Search for the cell housing the specified text and yield its [X, Y] center coordinate. 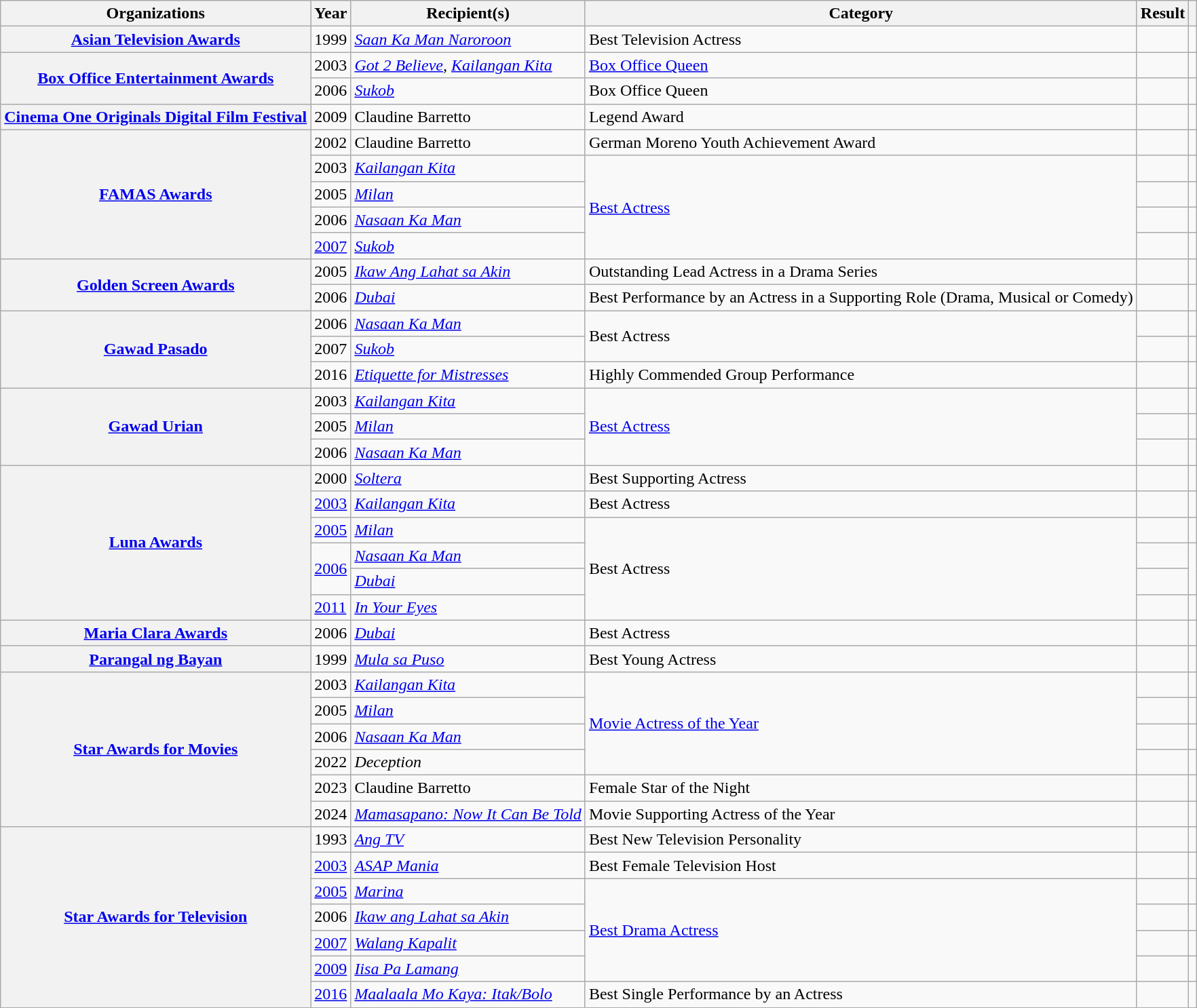
Best Female Television Host [860, 866]
Result [1162, 14]
Organizations [156, 14]
Legend Award [860, 117]
FAMAS Awards [156, 194]
Ang TV [468, 840]
Luna Awards [156, 543]
2024 [331, 814]
Deception [468, 762]
Maria Clara Awards [156, 633]
Marina [468, 891]
Ikaw ang Lahat sa Akin [468, 917]
Best Drama Actress [860, 930]
Parangal ng Bayan [156, 659]
Maalaala Mo Kaya: Itak/Bolo [468, 994]
2002 [331, 142]
German Moreno Youth Achievement Award [860, 142]
ASAP Mania [468, 866]
Walang Kapalit [468, 943]
Got 2 Believe, Kailangan Kita [468, 65]
Golden Screen Awards [156, 284]
Box Office Entertainment Awards [156, 78]
2000 [331, 478]
In Your Eyes [468, 607]
Best Single Performance by an Actress [860, 994]
Highly Commended Group Performance [860, 375]
Best Supporting Actress [860, 478]
Ikaw Ang Lahat sa Akin [468, 271]
Outstanding Lead Actress in a Drama Series [860, 271]
Movie Actress of the Year [860, 723]
Best New Television Personality [860, 840]
2023 [331, 788]
Category [860, 14]
Etiquette for Mistresses [468, 375]
2011 [331, 607]
Year [331, 14]
Gawad Urian [156, 427]
Mula sa Puso [468, 659]
1993 [331, 840]
Star Awards for Television [156, 917]
Movie Supporting Actress of the Year [860, 814]
Gawad Pasado [156, 349]
Saan Ka Man Naroroon [468, 39]
Asian Television Awards [156, 39]
Star Awards for Movies [156, 749]
Best Performance by an Actress in a Supporting Role (Drama, Musical or Comedy) [860, 297]
Cinema One Originals Digital Film Festival [156, 117]
Soltera [468, 478]
Best Young Actress [860, 659]
Mamasapano: Now It Can Be Told [468, 814]
Iisa Pa Lamang [468, 969]
Best Television Actress [860, 39]
Recipient(s) [468, 14]
Female Star of the Night [860, 788]
2022 [331, 762]
